Return the (x, y) coordinate for the center point of the cell that contains the specified text.  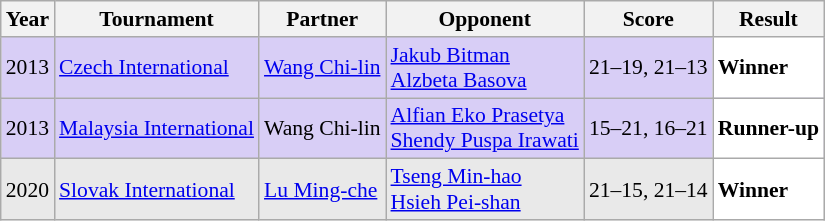
Runner-up (768, 128)
Opponent (485, 19)
Year (28, 19)
Lu Ming-che (322, 190)
Partner (322, 19)
21–19, 21–13 (648, 68)
Jakub Bitman Alzbeta Basova (485, 68)
Czech International (156, 68)
Result (768, 19)
Score (648, 19)
Slovak International (156, 190)
21–15, 21–14 (648, 190)
2020 (28, 190)
15–21, 16–21 (648, 128)
Malaysia International (156, 128)
Alfian Eko Prasetya Shendy Puspa Irawati (485, 128)
Tseng Min-hao Hsieh Pei-shan (485, 190)
Tournament (156, 19)
